Identify which cell holds the provided text, then report its [X, Y] central coordinate. 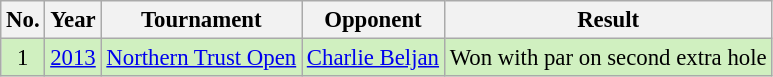
Tournament [201, 20]
Northern Trust Open [201, 58]
Result [608, 20]
No. [23, 20]
Year [73, 20]
Won with par on second extra hole [608, 58]
1 [23, 58]
Charlie Beljan [374, 58]
Opponent [374, 20]
2013 [73, 58]
